Pinpoint the cell where the given text exists, returning its [X, Y] midpoint coordinate. 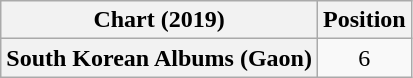
Chart (2019) [160, 20]
South Korean Albums (Gaon) [160, 58]
6 [364, 58]
Position [364, 20]
